Find where the given text appears and provide that cell's center as (X, Y) coordinate. 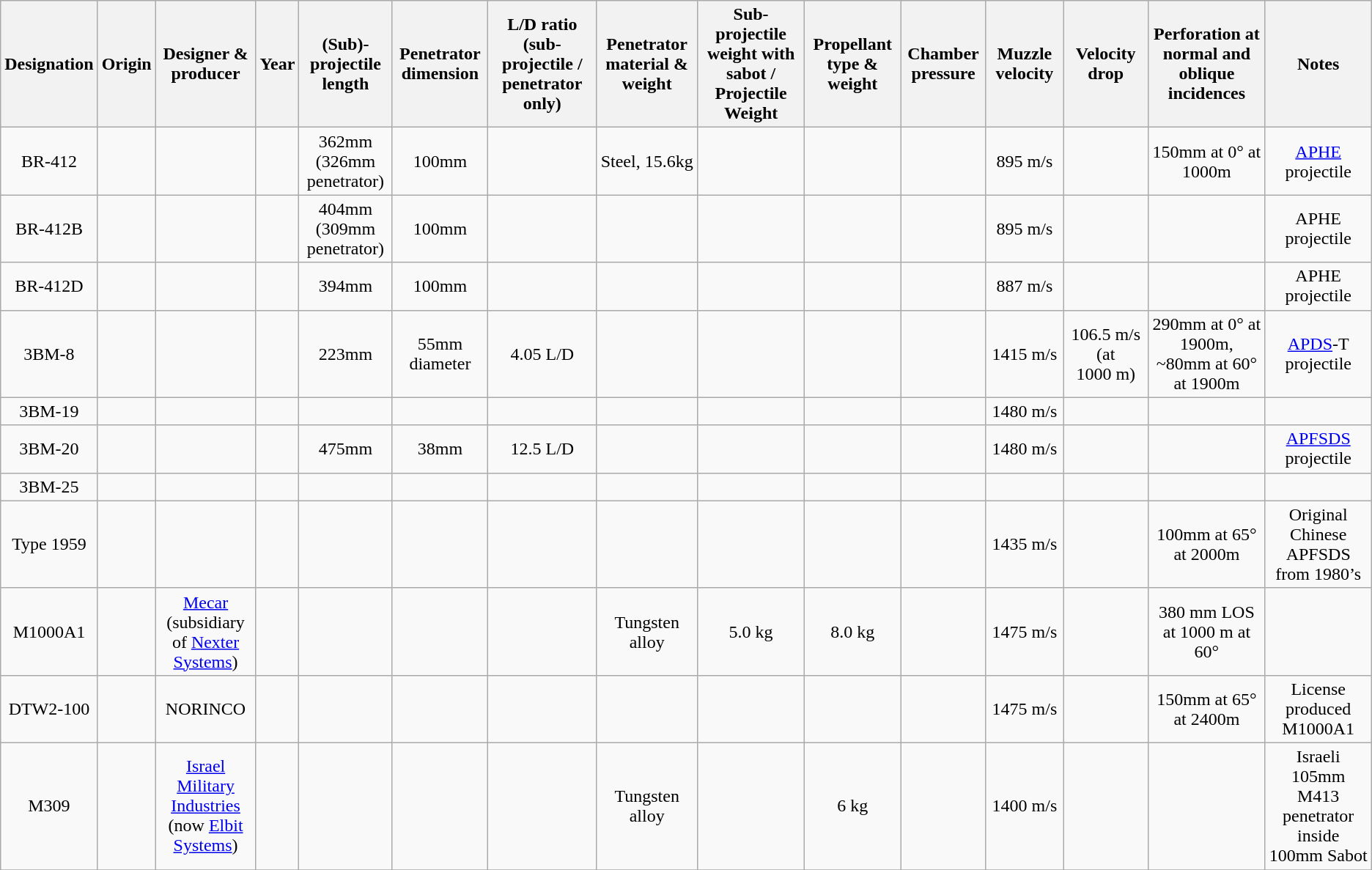
Designation (49, 64)
290mm at 0° at 1900m, ~80mm at 60° at 1900m (1206, 353)
3BM-19 (49, 411)
Type 1959 (49, 544)
Propellant type & weight (853, 64)
BR-412 (49, 161)
Origin (126, 64)
5.0 kg (751, 632)
BR-412B (49, 229)
475mm (346, 449)
100mm at 65° at 2000m (1206, 544)
Israel Military Industries(now Elbit Systems) (205, 806)
Penetrator material & weight (647, 64)
Mecar(subsidiary of Nexter Systems) (205, 632)
3BM-8 (49, 353)
Year (277, 64)
DTW2-100 (49, 709)
Israeli 105mm M413 penetrator inside 100mm Sabot (1318, 806)
55mm diameter (440, 353)
362mm(326mm penetrator) (346, 161)
L/D ratio (sub-projectile / penetrator only) (542, 64)
38mm (440, 449)
394mm (346, 286)
Designer & producer (205, 64)
Original Chinese APFSDS from 1980’s (1318, 544)
APDS-T projectile (1318, 353)
M309 (49, 806)
8.0 kg (853, 632)
Steel, 15.6kg (647, 161)
NORINCO (205, 709)
Chamber pressure (943, 64)
Penetrator dimension (440, 64)
223mm (346, 353)
Perforation at normal and oblique incidences (1206, 64)
3BM-25 (49, 487)
4.05 L/D (542, 353)
106.5 m/s (at 1000 m) (1106, 353)
6 kg (853, 806)
380 mm LOS at 1000 m at 60° (1206, 632)
Velocity drop (1106, 64)
12.5 L/D (542, 449)
404mm(309mm penetrator) (346, 229)
Notes (1318, 64)
1415 m/s (1025, 353)
APFSDS projectile (1318, 449)
887 m/s (1025, 286)
Sub-projectile weight with sabot / Projectile Weight (751, 64)
150mm at 65° at 2400m (1206, 709)
M1000A1 (49, 632)
BR-412D (49, 286)
(Sub)-projectile length (346, 64)
150mm at 0° at 1000m (1206, 161)
1435 m/s (1025, 544)
3BM-20 (49, 449)
License produced M1000A1 (1318, 709)
1400 m/s (1025, 806)
Muzzle velocity (1025, 64)
